Scan for the cell matching the given text and deliver its (x, y) coordinate at center. 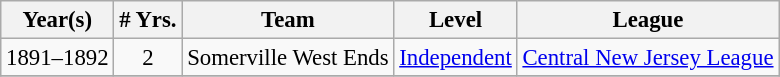
Central New Jersey League (648, 58)
Year(s) (58, 20)
League (648, 20)
Team (288, 20)
Independent (456, 58)
1891–1892 (58, 58)
2 (148, 58)
Somerville West Ends (288, 58)
Level (456, 20)
# Yrs. (148, 20)
